Identify which cell holds the provided text, then report its [X, Y] central coordinate. 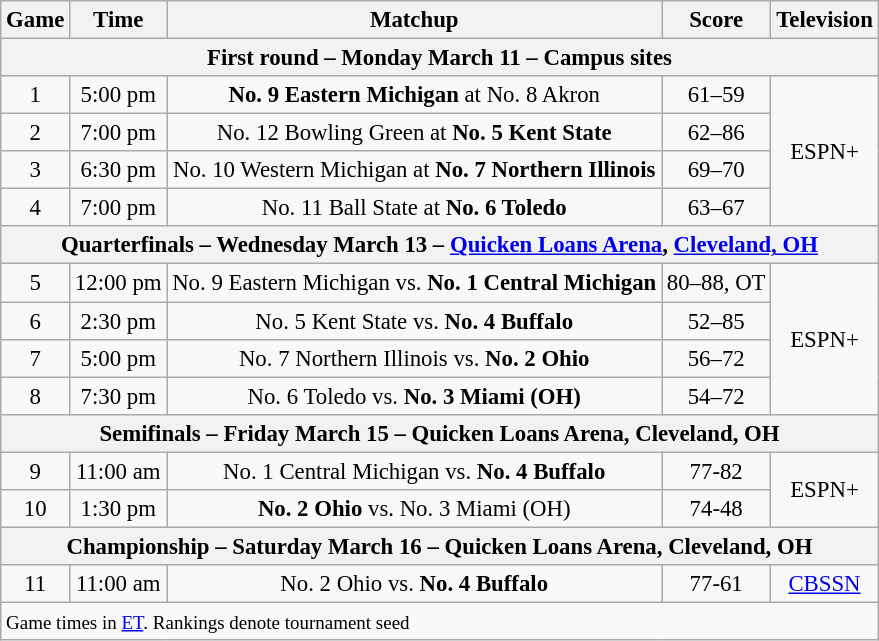
No. 11 Ball State at No. 6 Toledo [414, 208]
2 [36, 133]
1:30 pm [118, 509]
No. 10 Western Michigan at No. 7 Northern Illinois [414, 170]
69–70 [716, 170]
No. 9 Eastern Michigan at No. 8 Akron [414, 95]
77-61 [716, 584]
56–72 [716, 358]
Quarterfinals – Wednesday March 13 – Quicken Loans Arena, Cleveland, OH [440, 245]
1 [36, 95]
3 [36, 170]
Score [716, 20]
No. 1 Central Michigan vs. No. 4 Buffalo [414, 471]
11 [36, 584]
2:30 pm [118, 321]
7 [36, 358]
12:00 pm [118, 283]
8 [36, 396]
9 [36, 471]
7:30 pm [118, 396]
Game [36, 20]
Television [824, 20]
No. 12 Bowling Green at No. 5 Kent State [414, 133]
80–88, OT [716, 283]
6 [36, 321]
Semifinals – Friday March 15 – Quicken Loans Arena, Cleveland, OH [440, 433]
4 [36, 208]
No. 5 Kent State vs. No. 4 Buffalo [414, 321]
No. 7 Northern Illinois vs. No. 2 Ohio [414, 358]
61–59 [716, 95]
No. 2 Ohio vs. No. 4 Buffalo [414, 584]
No. 9 Eastern Michigan vs. No. 1 Central Michigan [414, 283]
Matchup [414, 20]
Game times in ET. Rankings denote tournament seed [440, 621]
First round – Monday March 11 – Campus sites [440, 58]
77-82 [716, 471]
54–72 [716, 396]
62–86 [716, 133]
5 [36, 283]
Championship – Saturday March 16 – Quicken Loans Arena, Cleveland, OH [440, 546]
CBSSN [824, 584]
6:30 pm [118, 170]
63–67 [716, 208]
No. 2 Ohio vs. No. 3 Miami (OH) [414, 509]
Time [118, 20]
52–85 [716, 321]
No. 6 Toledo vs. No. 3 Miami (OH) [414, 396]
74-48 [716, 509]
10 [36, 509]
